Determine the (X, Y) coordinate at the center of the cell enclosing the given text.  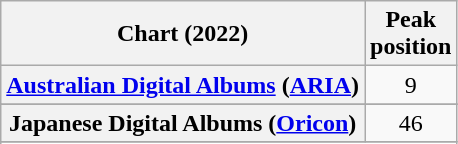
Chart (2022) (183, 34)
9 (411, 85)
Peakposition (411, 34)
46 (411, 123)
Japanese Digital Albums (Oricon) (183, 123)
Australian Digital Albums (ARIA) (183, 85)
